Pinpoint the cell where the given text exists, returning its [X, Y] midpoint coordinate. 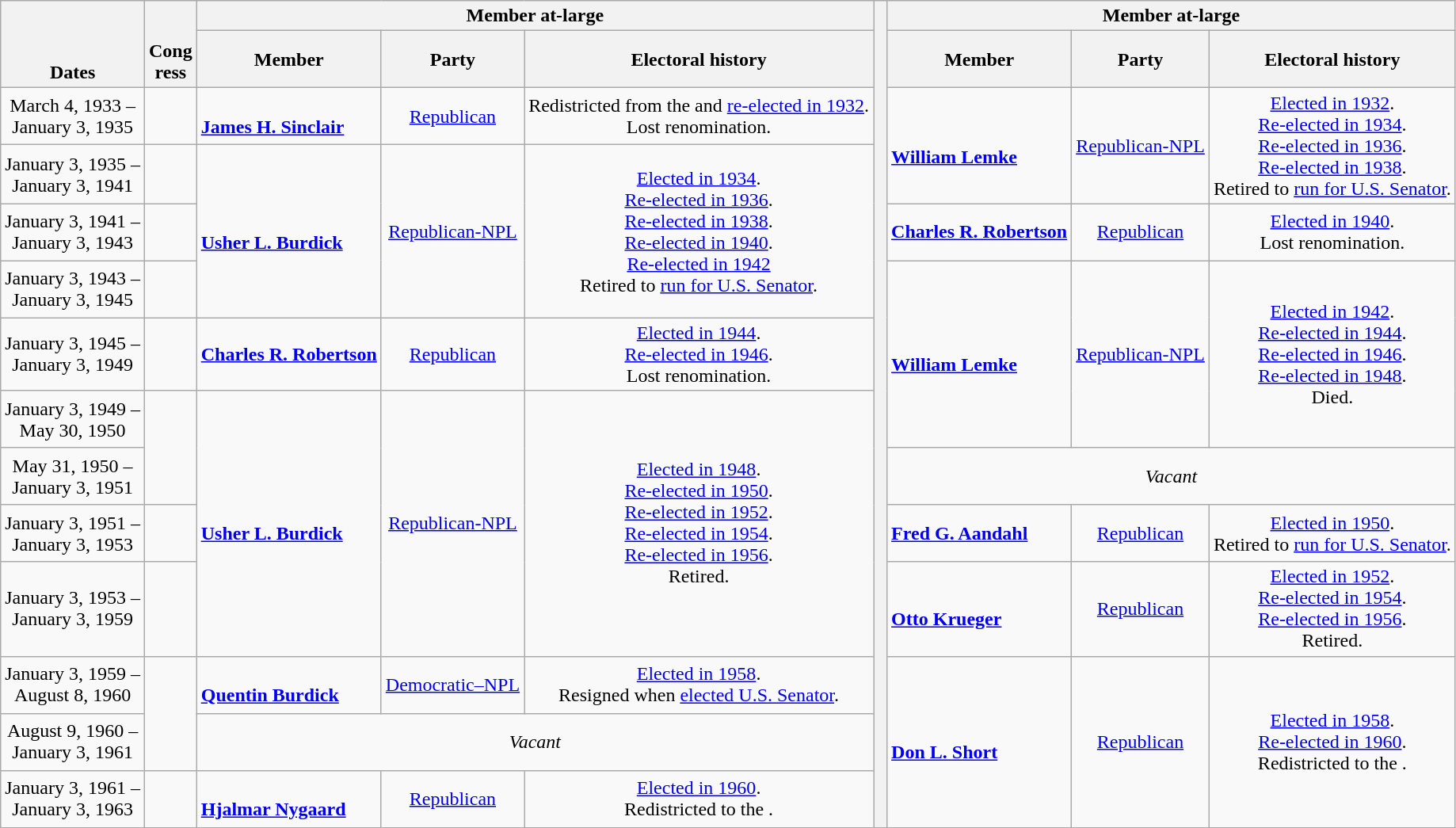
Elected in 1958.Re-elected in 1960.Redistricted to the . [1332, 742]
Otto Krueger [979, 609]
January 3, 1949 –May 30, 1950 [73, 419]
January 3, 1951 –January 3, 1953 [73, 533]
January 3, 1943 –January 3, 1945 [73, 289]
Don L. Short [979, 742]
Elected in 1958.Resigned when elected U.S. Senator. [699, 685]
Elected in 1952.Re-elected in 1954.Re-elected in 1956.Retired. [1332, 609]
Dates [73, 44]
Elected in 1948.Re-elected in 1950.Re-elected in 1952.Re-elected in 1954.Re-elected in 1956.Retired. [699, 523]
Elected in 1944.Re-elected in 1946.Lost renomination. [699, 354]
Elected in 1942.Re-elected in 1944.Re-elected in 1946.Re-elected in 1948.Died. [1332, 354]
Democratic–NPL [452, 685]
August 9, 1960 –January 3, 1961 [73, 742]
January 3, 1959 –August 8, 1960 [73, 685]
January 3, 1953 –January 3, 1959 [73, 609]
Quentin Burdick [288, 685]
James H. Sinclair [288, 116]
Redistricted from the and re-elected in 1932.Lost renomination. [699, 116]
Elected in 1960.Redistricted to the . [699, 799]
January 3, 1945 –January 3, 1949 [73, 354]
January 3, 1941 –January 3, 1943 [73, 232]
Elected in 1934.Re-elected in 1936.Re-elected in 1938.Re-elected in 1940.Re-elected in 1942Retired to run for U.S. Senator. [699, 231]
May 31, 1950 –January 3, 1951 [73, 476]
Hjalmar Nygaard [288, 799]
January 3, 1935 –January 3, 1941 [73, 174]
Elected in 1940.Lost renomination. [1332, 232]
Fred G. Aandahl [979, 533]
Elected in 1932.Re-elected in 1934.Re-elected in 1936.Re-elected in 1938.Retired to run for U.S. Senator. [1332, 146]
January 3, 1961 –January 3, 1963 [73, 799]
March 4, 1933 –January 3, 1935 [73, 116]
Congress [170, 44]
Elected in 1950.Retired to run for U.S. Senator. [1332, 533]
